Output the (x, y) coordinate of the center of the cell containing the given text.  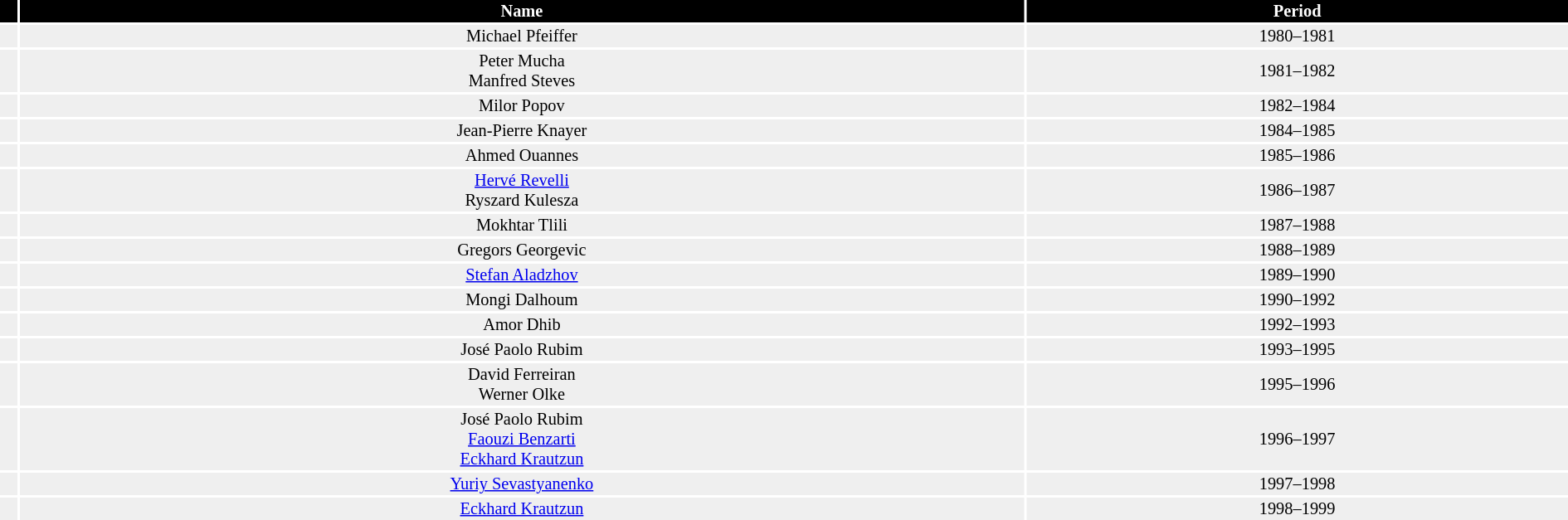
Hervé RevelliRyszard Kulesza (523, 191)
1987–1988 (1298, 226)
Stefan Aladzhov (523, 275)
1996–1997 (1298, 440)
Michael Pfeiffer (523, 36)
1982–1984 (1298, 106)
1988–1989 (1298, 250)
1989–1990 (1298, 275)
1992–1993 (1298, 325)
Period (1298, 12)
Jean-Pierre Knayer (523, 131)
Peter MuchaManfred Steves (523, 71)
Eckhard Krautzun (523, 509)
Amor Dhib (523, 325)
Mokhtar Tlili (523, 226)
José Paolo RubimFaouzi BenzartiEckhard Krautzun (523, 440)
1985–1986 (1298, 156)
1993–1995 (1298, 350)
Ahmed Ouannes (523, 156)
1998–1999 (1298, 509)
Yuriy Sevastyanenko (523, 484)
1995–1996 (1298, 385)
1986–1987 (1298, 191)
1981–1982 (1298, 71)
Milor Popov (523, 106)
José Paolo Rubim (523, 350)
Mongi Dalhoum (523, 300)
Name (523, 12)
1990–1992 (1298, 300)
1984–1985 (1298, 131)
1980–1981 (1298, 36)
David FerreiranWerner Olke (523, 385)
1997–1998 (1298, 484)
Gregors Georgevic (523, 250)
